For the text-containing cell, return its midpoint in (X, Y) coordinate format. 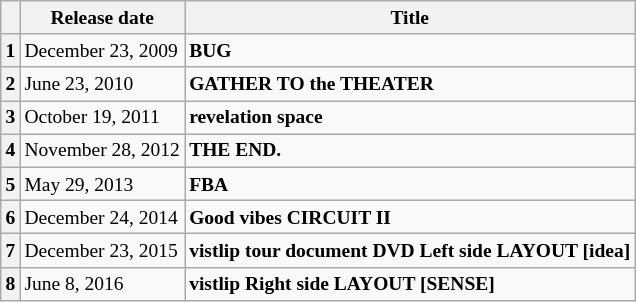
Title (409, 18)
November 28, 2012 (102, 150)
3 (10, 118)
December 24, 2014 (102, 216)
Good vibes CIRCUIT II (409, 216)
December 23, 2015 (102, 250)
7 (10, 250)
June 8, 2016 (102, 284)
June 23, 2010 (102, 84)
GATHER TO the THEATER (409, 84)
FBA (409, 184)
BUG (409, 50)
2 (10, 84)
THE END. (409, 150)
Release date (102, 18)
October 19, 2011 (102, 118)
5 (10, 184)
May 29, 2013 (102, 184)
December 23, 2009 (102, 50)
vistlip Right side LAYOUT [SENSE] (409, 284)
vistlip tour document DVD Left side LAYOUT [idea] (409, 250)
4 (10, 150)
8 (10, 284)
revelation space (409, 118)
6 (10, 216)
1 (10, 50)
